Return [X, Y] of the center of cell containing provided text 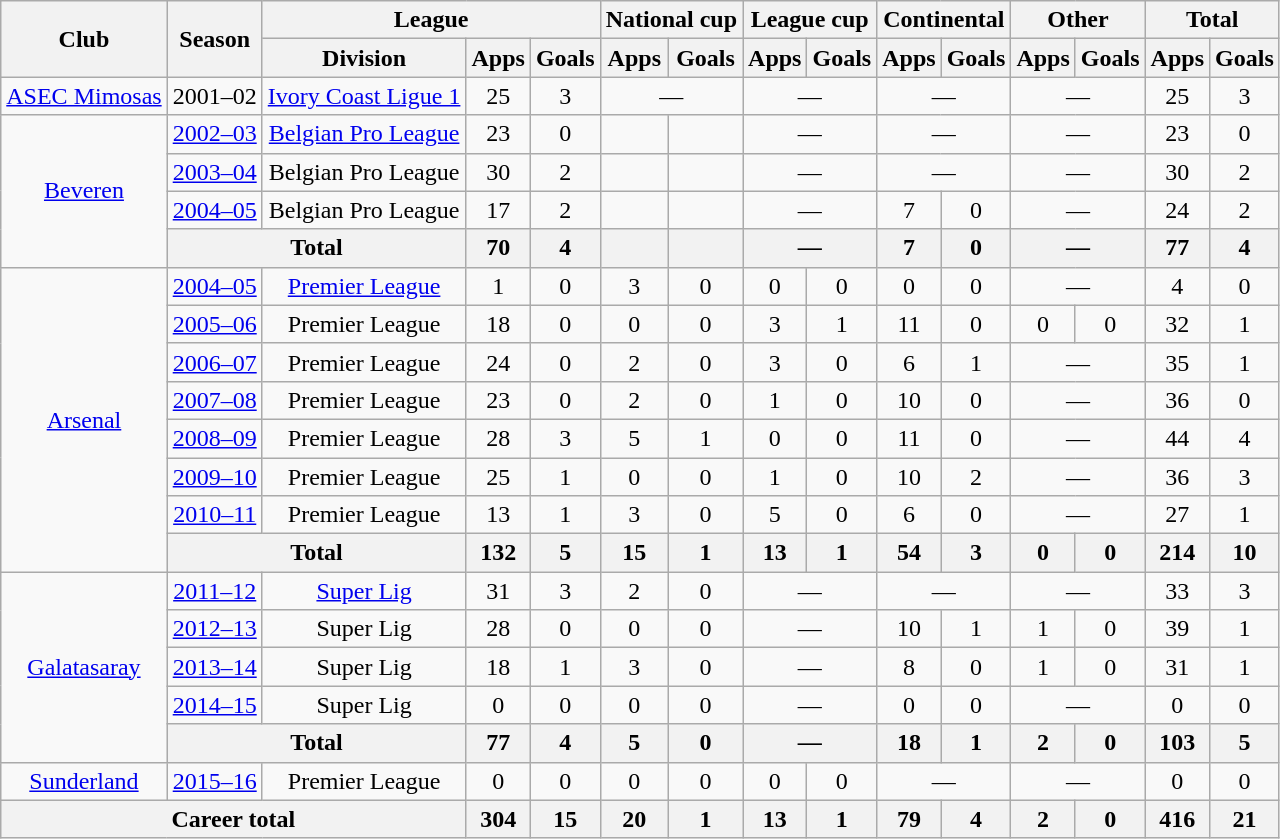
103 [1177, 743]
Sunderland [84, 781]
54 [909, 553]
2007–08 [214, 400]
21 [1245, 819]
Ivory Coast Ligue 1 [364, 96]
Season [214, 39]
Career total [234, 819]
2003–04 [214, 172]
27 [1177, 515]
35 [1177, 362]
Continental [944, 20]
League cup [810, 20]
2005–06 [214, 324]
Other [1078, 20]
70 [498, 248]
2009–10 [214, 477]
2001–02 [214, 96]
2010–11 [214, 515]
Galatasaray [84, 667]
132 [498, 553]
17 [498, 210]
2014–15 [214, 705]
39 [1177, 629]
Beveren [84, 191]
2008–09 [214, 438]
32 [1177, 324]
44 [1177, 438]
33 [1177, 591]
ASEC Mimosas [84, 96]
2006–07 [214, 362]
214 [1177, 553]
416 [1177, 819]
Arsenal [84, 419]
League [431, 20]
2002–03 [214, 134]
2013–14 [214, 667]
Club [84, 39]
National cup [671, 20]
304 [498, 819]
20 [634, 819]
2011–12 [214, 591]
8 [909, 667]
2012–13 [214, 629]
79 [909, 819]
Division [364, 58]
2015–16 [214, 781]
